Search for the cell housing the specified text and yield its [X, Y] center coordinate. 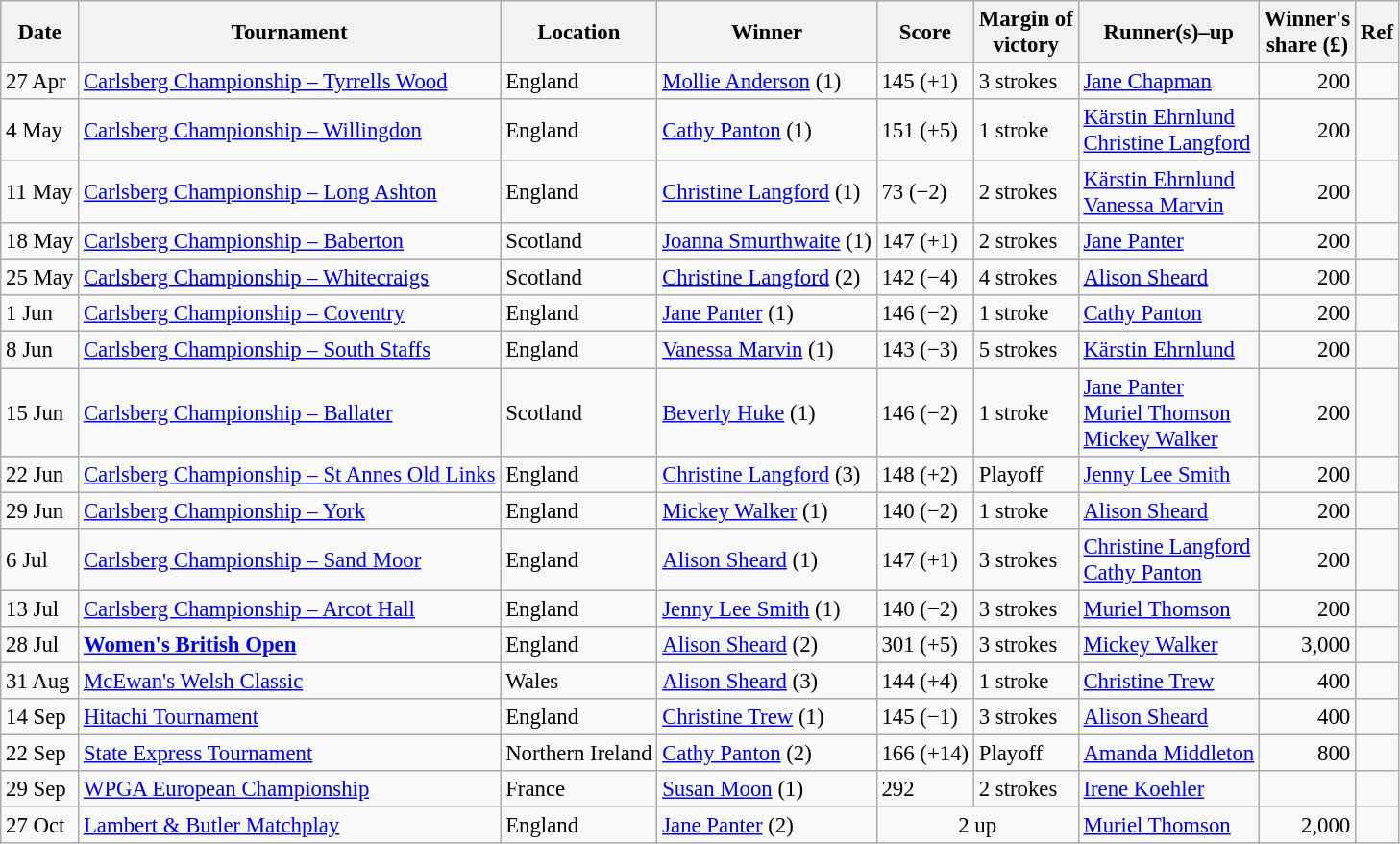
Alison Sheard (2) [767, 645]
Jane Panter (1) [767, 314]
Kärstin Ehrnlund Christine Langford [1168, 131]
144 (+4) [924, 681]
6 Jul [40, 559]
143 (−3) [924, 350]
11 May [40, 192]
166 (+14) [924, 753]
Irene Koehler [1168, 789]
Carlsberg Championship – York [290, 510]
29 Sep [40, 789]
Christine Trew [1168, 681]
Jane Chapman [1168, 82]
Winner'sshare (£) [1307, 33]
Christine Langford (1) [767, 192]
Cathy Panton (1) [767, 131]
Hitachi Tournament [290, 717]
2 up [977, 826]
Mollie Anderson (1) [767, 82]
Christine Langford (2) [767, 278]
Carlsberg Championship – Willingdon [290, 131]
Cathy Panton (2) [767, 753]
Joanna Smurthwaite (1) [767, 241]
Location [578, 33]
148 (+2) [924, 474]
Carlsberg Championship – Coventry [290, 314]
McEwan's Welsh Classic [290, 681]
4 strokes [1026, 278]
Date [40, 33]
15 Jun [40, 412]
5 strokes [1026, 350]
800 [1307, 753]
Carlsberg Championship – South Staffs [290, 350]
73 (−2) [924, 192]
Cathy Panton [1168, 314]
Jenny Lee Smith (1) [767, 608]
151 (+5) [924, 131]
Carlsberg Championship – Arcot Hall [290, 608]
2,000 [1307, 826]
Kärstin Ehrnlund Vanessa Marvin [1168, 192]
8 Jun [40, 350]
Alison Sheard (3) [767, 681]
142 (−4) [924, 278]
Carlsberg Championship – Ballater [290, 412]
Women's British Open [290, 645]
292 [924, 789]
Carlsberg Championship – Whitecraigs [290, 278]
Beverly Huke (1) [767, 412]
Jane Panter [1168, 241]
145 (+1) [924, 82]
22 Jun [40, 474]
145 (−1) [924, 717]
Carlsberg Championship – Tyrrells Wood [290, 82]
Ref [1378, 33]
Lambert & Butler Matchplay [290, 826]
Christine Trew (1) [767, 717]
31 Aug [40, 681]
Tournament [290, 33]
Jenny Lee Smith [1168, 474]
Margin ofvictory [1026, 33]
4 May [40, 131]
Mickey Walker [1168, 645]
Kärstin Ehrnlund [1168, 350]
Wales [578, 681]
14 Sep [40, 717]
France [578, 789]
Carlsberg Championship – Baberton [290, 241]
27 Oct [40, 826]
25 May [40, 278]
Susan Moon (1) [767, 789]
Christine Langford Cathy Panton [1168, 559]
1 Jun [40, 314]
22 Sep [40, 753]
Score [924, 33]
Amanda Middleton [1168, 753]
Carlsberg Championship – Sand Moor [290, 559]
27 Apr [40, 82]
Carlsberg Championship – Long Ashton [290, 192]
Jane Panter (2) [767, 826]
Runner(s)–up [1168, 33]
Winner [767, 33]
WPGA European Championship [290, 789]
Jane Panter Muriel Thomson Mickey Walker [1168, 412]
29 Jun [40, 510]
18 May [40, 241]
28 Jul [40, 645]
Alison Sheard (1) [767, 559]
Northern Ireland [578, 753]
Christine Langford (3) [767, 474]
3,000 [1307, 645]
Vanessa Marvin (1) [767, 350]
301 (+5) [924, 645]
State Express Tournament [290, 753]
Carlsberg Championship – St Annes Old Links [290, 474]
13 Jul [40, 608]
Mickey Walker (1) [767, 510]
